Detect which cell encompasses the target text, then output its (x, y) center coordinate. 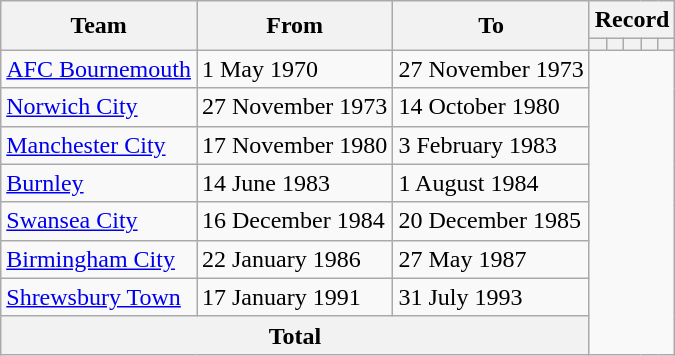
Team (99, 26)
To (491, 26)
22 January 1986 (294, 259)
Record (632, 20)
1 August 1984 (491, 183)
1 May 1970 (294, 69)
From (294, 26)
3 February 1983 (491, 145)
Burnley (99, 183)
Norwich City (99, 107)
Shrewsbury Town (99, 297)
14 June 1983 (294, 183)
17 January 1991 (294, 297)
Total (295, 335)
Swansea City (99, 221)
16 December 1984 (294, 221)
17 November 1980 (294, 145)
27 May 1987 (491, 259)
AFC Bournemouth (99, 69)
Manchester City (99, 145)
14 October 1980 (491, 107)
20 December 1985 (491, 221)
31 July 1993 (491, 297)
Birmingham City (99, 259)
